Extract the (X, Y) coordinate from the center of the cell holding the provided text.  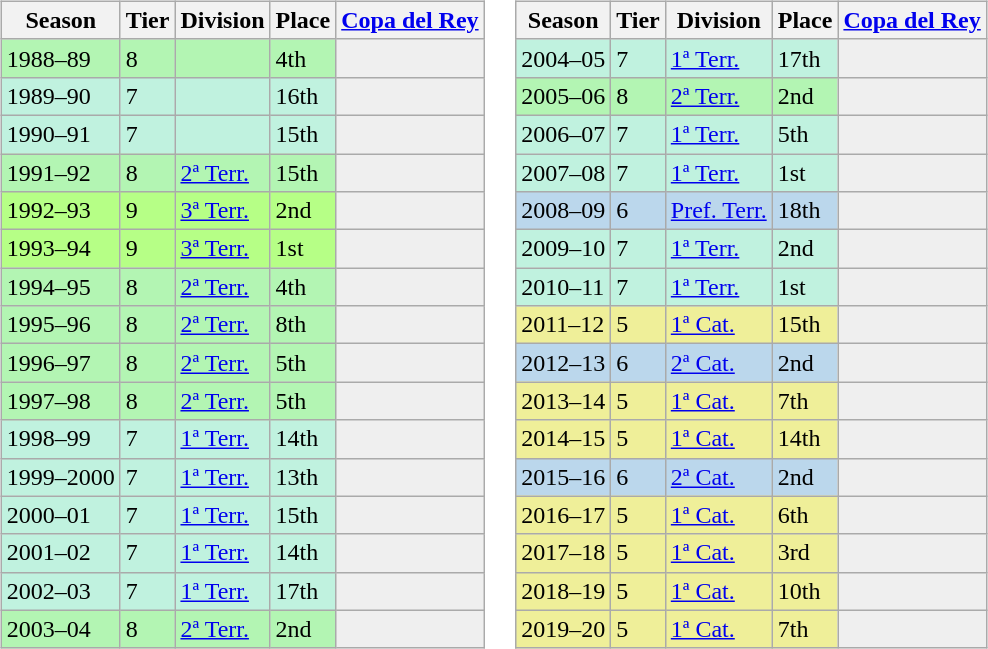
2011–12 (564, 325)
2002–03 (60, 591)
1994–95 (60, 287)
1999–2000 (60, 477)
1992–93 (60, 211)
2017–18 (564, 553)
2003–04 (60, 629)
2007–08 (564, 173)
2001–02 (60, 553)
1993–94 (60, 249)
2005–06 (564, 96)
1989–90 (60, 96)
16th (303, 96)
2012–13 (564, 363)
2014–15 (564, 439)
2008–09 (564, 211)
1991–92 (60, 173)
1990–91 (60, 134)
2004–05 (564, 58)
2019–20 (564, 629)
2009–10 (564, 249)
1998–99 (60, 439)
13th (303, 477)
2013–14 (564, 401)
10th (805, 591)
6th (805, 515)
8th (303, 325)
Pref. Terr. (718, 211)
1997–98 (60, 401)
3rd (805, 553)
2018–19 (564, 591)
2015–16 (564, 477)
1996–97 (60, 363)
2016–17 (564, 515)
2006–07 (564, 134)
1995–96 (60, 325)
18th (805, 211)
2010–11 (564, 287)
1988–89 (60, 58)
2000–01 (60, 515)
